Output the [x, y] coordinate of the center of the cell containing the given text.  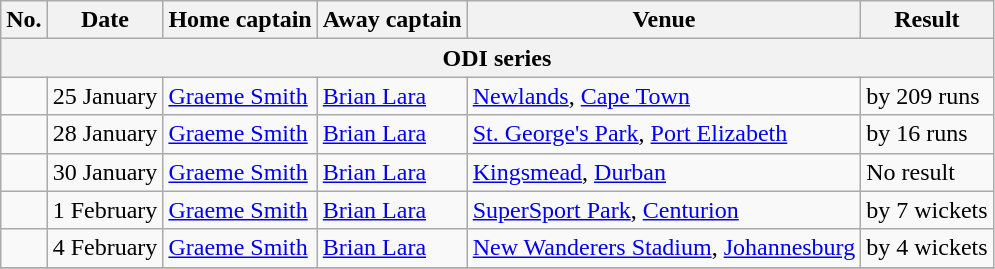
1 February [105, 210]
Home captain [240, 20]
by 4 wickets [927, 248]
30 January [105, 172]
by 16 runs [927, 134]
New Wanderers Stadium, Johannesburg [664, 248]
by 209 runs [927, 96]
28 January [105, 134]
ODI series [497, 58]
SuperSport Park, Centurion [664, 210]
4 February [105, 248]
Venue [664, 20]
Date [105, 20]
25 January [105, 96]
Newlands, Cape Town [664, 96]
Kingsmead, Durban [664, 172]
No. [24, 20]
by 7 wickets [927, 210]
Away captain [392, 20]
Result [927, 20]
No result [927, 172]
St. George's Park, Port Elizabeth [664, 134]
